Return (X, Y) of the center of cell containing provided text 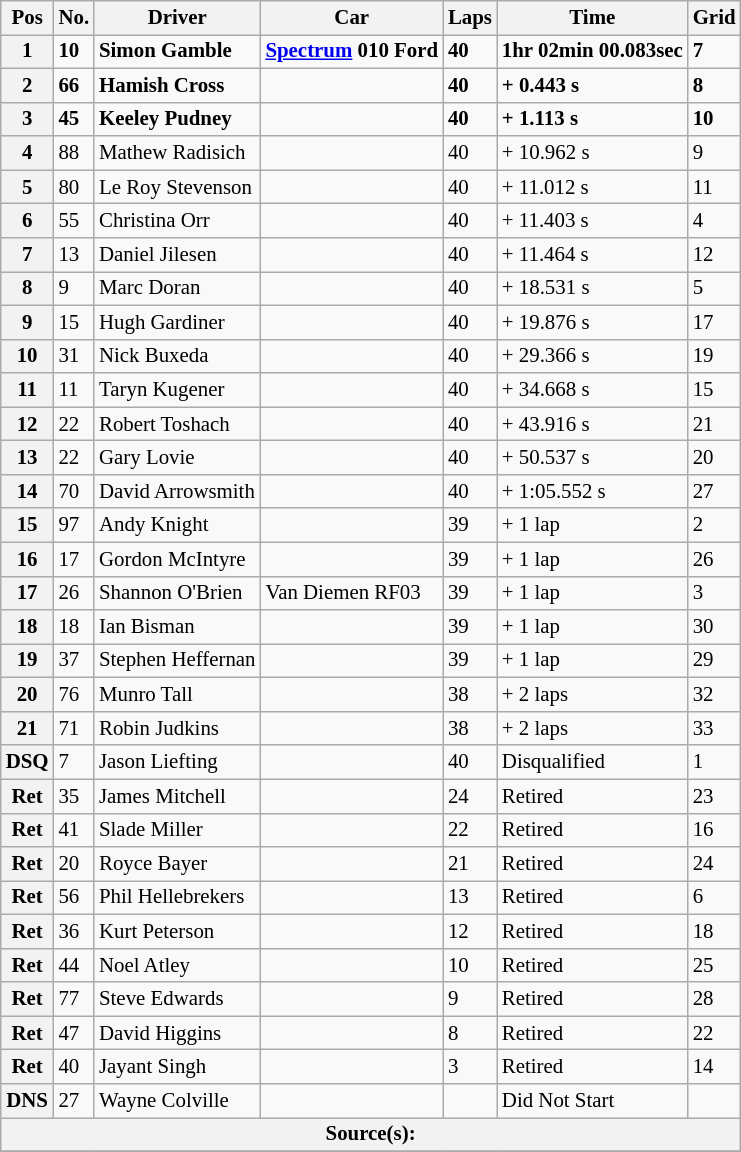
Munro Tall (177, 695)
28 (714, 999)
+ 19.876 s (592, 322)
Hugh Gardiner (177, 322)
55 (74, 221)
DNS (28, 1101)
Phil Hellebrekers (177, 898)
Steve Edwards (177, 999)
41 (74, 830)
Royce Bayer (177, 864)
+ 29.366 s (592, 356)
56 (74, 898)
Christina Orr (177, 221)
+ 10.962 s (592, 153)
33 (714, 728)
32 (714, 695)
Hamish Cross (177, 85)
35 (74, 796)
88 (74, 153)
David Arrowsmith (177, 491)
31 (74, 356)
+ 11.403 s (592, 221)
1hr 02min 00.083sec (592, 51)
Noel Atley (177, 965)
76 (74, 695)
Taryn Kugener (177, 390)
37 (74, 661)
47 (74, 1033)
Pos (28, 18)
36 (74, 931)
Shannon O'Brien (177, 593)
Simon Gamble (177, 51)
+ 50.537 s (592, 458)
Robin Judkins (177, 728)
DSQ (28, 762)
Andy Knight (177, 525)
Disqualified (592, 762)
No. (74, 18)
Keeley Pudney (177, 119)
+ 11.012 s (592, 187)
+ 11.464 s (592, 255)
Car (352, 18)
Gary Lovie (177, 458)
Nick Buxeda (177, 356)
77 (74, 999)
80 (74, 187)
+ 43.916 s (592, 424)
Grid (714, 18)
30 (714, 627)
66 (74, 85)
Driver (177, 18)
+ 18.531 s (592, 288)
Spectrum 010 Ford (352, 51)
+ 1.113 s (592, 119)
Jason Liefting (177, 762)
Jayant Singh (177, 1067)
Ian Bisman (177, 627)
Daniel Jilesen (177, 255)
29 (714, 661)
+ 0.443 s (592, 85)
44 (74, 965)
Gordon McIntyre (177, 559)
97 (74, 525)
Le Roy Stevenson (177, 187)
Wayne Colville (177, 1101)
James Mitchell (177, 796)
Source(s): (371, 1135)
Did Not Start (592, 1101)
Slade Miller (177, 830)
Kurt Peterson (177, 931)
25 (714, 965)
Van Diemen RF03 (352, 593)
Laps (470, 18)
23 (714, 796)
+ 34.668 s (592, 390)
Robert Toshach (177, 424)
+ 1:05.552 s (592, 491)
Mathew Radisich (177, 153)
70 (74, 491)
David Higgins (177, 1033)
Stephen Heffernan (177, 661)
Time (592, 18)
45 (74, 119)
Marc Doran (177, 288)
71 (74, 728)
